Pinpoint the cell where the given text exists, returning its [X, Y] midpoint coordinate. 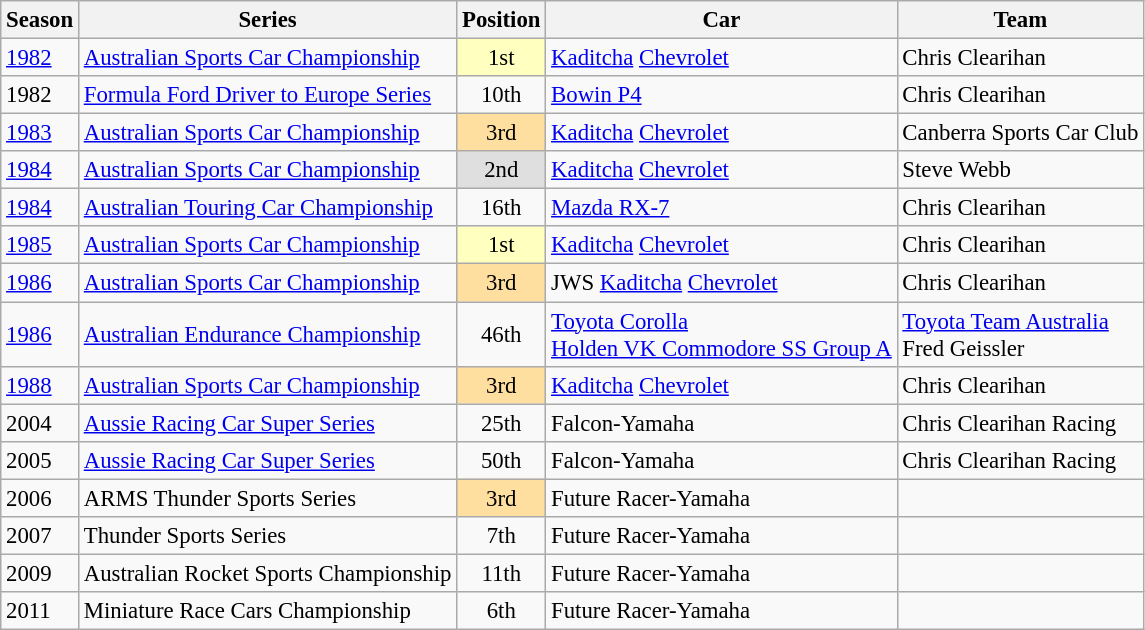
Australian Touring Car Championship [267, 208]
2005 [40, 460]
Series [267, 20]
Team [1020, 20]
50th [502, 460]
2009 [40, 573]
JWS Kaditcha Chevrolet [722, 283]
ARMS Thunder Sports Series [267, 498]
2011 [40, 611]
Miniature Race Cars Championship [267, 611]
Car [722, 20]
Canberra Sports Car Club [1020, 133]
Season [40, 20]
2007 [40, 536]
2nd [502, 170]
Bowin P4 [722, 95]
Position [502, 20]
Australian Rocket Sports Championship [267, 573]
1985 [40, 245]
16th [502, 208]
Australian Endurance Championship [267, 334]
Mazda RX-7 [722, 208]
11th [502, 573]
Toyota Team AustraliaFred Geissler [1020, 334]
46th [502, 334]
25th [502, 423]
1983 [40, 133]
10th [502, 95]
Formula Ford Driver to Europe Series [267, 95]
Toyota CorollaHolden VK Commodore SS Group A [722, 334]
7th [502, 536]
1988 [40, 385]
2004 [40, 423]
6th [502, 611]
Thunder Sports Series [267, 536]
2006 [40, 498]
Steve Webb [1020, 170]
